Scan for the cell matching the given text and deliver its [x, y] coordinate at center. 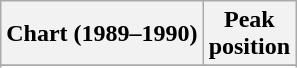
Peakposition [249, 34]
Chart (1989–1990) [102, 34]
